For the text-containing cell, return its midpoint in (X, Y) coordinate format. 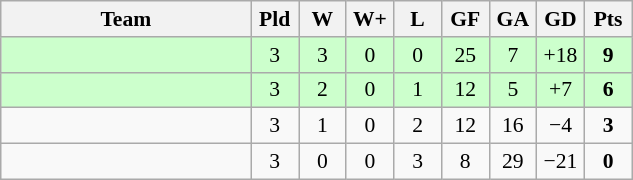
16 (513, 126)
L (418, 19)
GF (465, 19)
6 (608, 90)
25 (465, 55)
+7 (561, 90)
−4 (561, 126)
−21 (561, 162)
W+ (370, 19)
7 (513, 55)
Team (126, 19)
GD (561, 19)
Pld (275, 19)
29 (513, 162)
8 (465, 162)
Pts (608, 19)
9 (608, 55)
+18 (561, 55)
W (322, 19)
GA (513, 19)
5 (513, 90)
